Return the (X, Y) coordinate for the center point of the cell that contains the specified text.  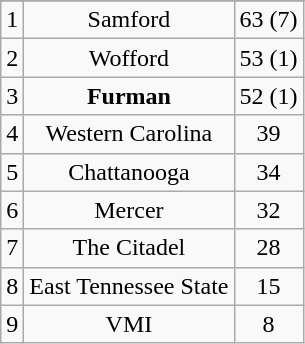
53 (1) (268, 58)
Chattanooga (129, 172)
Samford (129, 20)
2 (12, 58)
6 (12, 210)
15 (268, 286)
Furman (129, 96)
Mercer (129, 210)
32 (268, 210)
5 (12, 172)
Wofford (129, 58)
4 (12, 134)
63 (7) (268, 20)
34 (268, 172)
52 (1) (268, 96)
East Tennessee State (129, 286)
VMI (129, 324)
28 (268, 248)
39 (268, 134)
3 (12, 96)
Western Carolina (129, 134)
The Citadel (129, 248)
1 (12, 20)
9 (12, 324)
7 (12, 248)
